Search for the cell housing the specified text and yield its (X, Y) center coordinate. 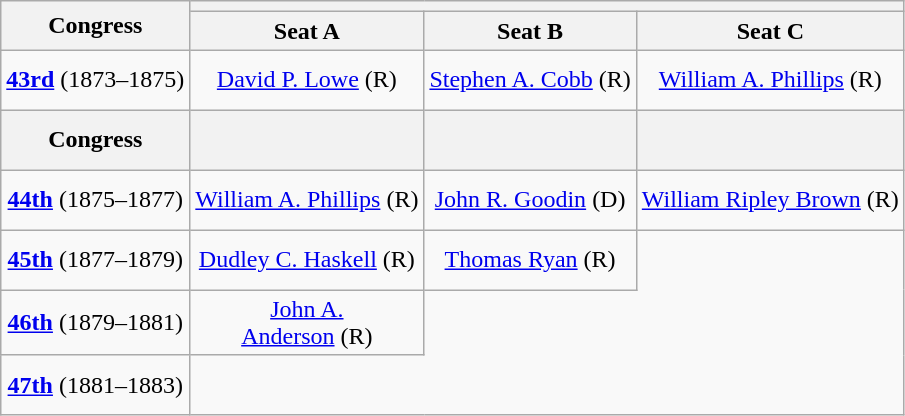
David P. Lowe (R) (307, 80)
Thomas Ryan (R) (530, 260)
Seat B (530, 31)
45th (1877–1879) (96, 260)
44th (1875–1877) (96, 200)
Stephen A. Cobb (R) (530, 80)
Seat C (770, 31)
43rd (1873–1875) (96, 80)
William Ripley Brown (R) (770, 200)
Dudley C. Haskell (R) (307, 260)
Seat A (307, 31)
John A.Anderson (R) (307, 322)
47th (1881–1883) (96, 385)
46th (1879–1881) (96, 322)
John R. Goodin (D) (530, 200)
